For the text-containing cell, return its midpoint in [X, Y] coordinate format. 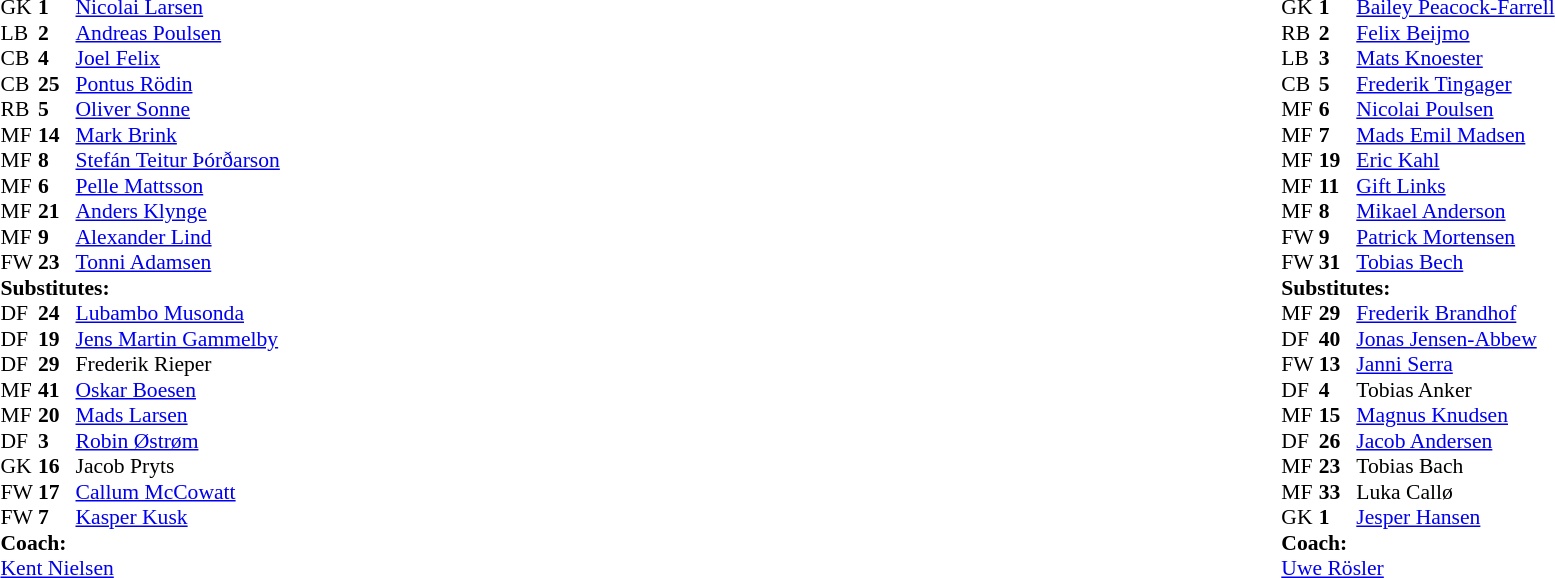
16 [57, 467]
20 [57, 415]
Oskar Boesen [178, 390]
Felix Beijmo [1455, 33]
Kasper Kusk [178, 517]
Andreas Poulsen [178, 33]
25 [57, 84]
Mikael Anderson [1455, 211]
Tobias Anker [1455, 390]
24 [57, 313]
Alexander Lind [178, 237]
Magnus Knudsen [1455, 415]
Frederik Tingager [1455, 84]
Stefán Teitur Þórðarson [178, 161]
17 [57, 492]
Mark Brink [178, 135]
Tonni Adamsen [178, 263]
11 [1338, 186]
Lubambo Musonda [178, 313]
Jens Martin Gammelby [178, 339]
40 [1338, 339]
Joel Felix [178, 59]
Gift Links [1455, 186]
Frederik Brandhof [1455, 313]
Luka Callø [1455, 492]
Jacob Pryts [178, 467]
Oliver Sonne [178, 109]
Mads Larsen [178, 415]
Tobias Bach [1455, 467]
Nicolai Poulsen [1455, 109]
15 [1338, 415]
Mats Knoester [1455, 59]
21 [57, 211]
33 [1338, 492]
Jesper Hansen [1455, 517]
Patrick Mortensen [1455, 237]
Anders Klynge [178, 211]
41 [57, 390]
Jacob Andersen [1455, 441]
Pontus Rödin [178, 84]
Tobias Bech [1455, 263]
13 [1338, 365]
26 [1338, 441]
Mads Emil Madsen [1455, 135]
Pelle Mattsson [178, 186]
Janni Serra [1455, 365]
Frederik Rieper [178, 365]
31 [1338, 263]
14 [57, 135]
Robin Østrøm [178, 441]
Jonas Jensen-Abbew [1455, 339]
1 [1338, 517]
Eric Kahl [1455, 161]
Callum McCowatt [178, 492]
